Return [x, y] of the center of cell containing provided text 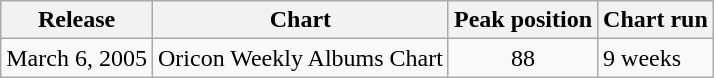
March 6, 2005 [77, 58]
9 weeks [656, 58]
Chart run [656, 20]
Chart [300, 20]
Oricon Weekly Albums Chart [300, 58]
Release [77, 20]
88 [522, 58]
Peak position [522, 20]
